Extract the [x, y] coordinate from the center of the cell holding the provided text.  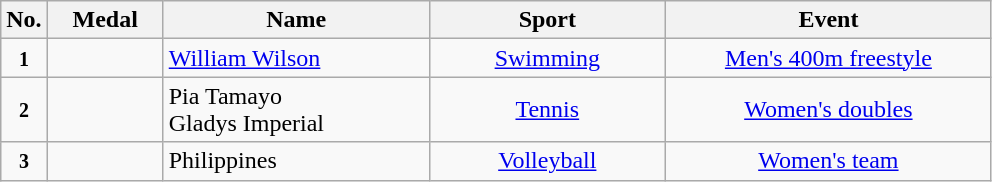
William Wilson [296, 58]
Volleyball [547, 161]
Women's doubles [828, 110]
Philippines [296, 161]
Pia TamayoGladys Imperial [296, 110]
Swimming [547, 58]
No. [24, 20]
Men's 400m freestyle [828, 58]
Women's team [828, 161]
1 [24, 58]
Name [296, 20]
Medal [105, 20]
Sport [547, 20]
2 [24, 110]
Event [828, 20]
Tennis [547, 110]
3 [24, 161]
